Return (x, y) of the center of cell containing provided text 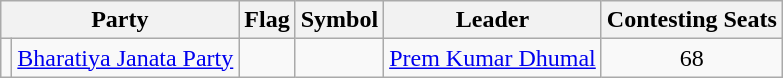
Prem Kumar Dhumal (493, 58)
Flag (267, 20)
Bharatiya Janata Party (126, 58)
Contesting Seats (692, 20)
Symbol (339, 20)
Party (120, 20)
Leader (493, 20)
68 (692, 58)
